Scan for the cell matching the given text and deliver its (X, Y) coordinate at center. 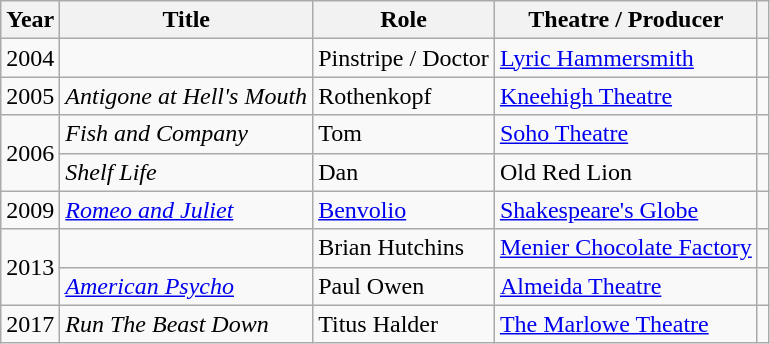
Theatre / Producer (626, 20)
Shelf Life (186, 172)
Rothenkopf (404, 96)
American Psycho (186, 286)
Old Red Lion (626, 172)
Role (404, 20)
Pinstripe / Doctor (404, 58)
Titus Halder (404, 324)
Run The Beast Down (186, 324)
Antigone at Hell's Mouth (186, 96)
Tom (404, 134)
Brian Hutchins (404, 248)
2005 (30, 96)
2004 (30, 58)
2017 (30, 324)
Paul Owen (404, 286)
2006 (30, 153)
2009 (30, 210)
Kneehigh Theatre (626, 96)
Fish and Company (186, 134)
Soho Theatre (626, 134)
2013 (30, 267)
Shakespeare's Globe (626, 210)
Romeo and Juliet (186, 210)
Title (186, 20)
Year (30, 20)
Dan (404, 172)
The Marlowe Theatre (626, 324)
Lyric Hammersmith (626, 58)
Benvolio (404, 210)
Menier Chocolate Factory (626, 248)
Almeida Theatre (626, 286)
